For the text-containing cell, return its midpoint in (X, Y) coordinate format. 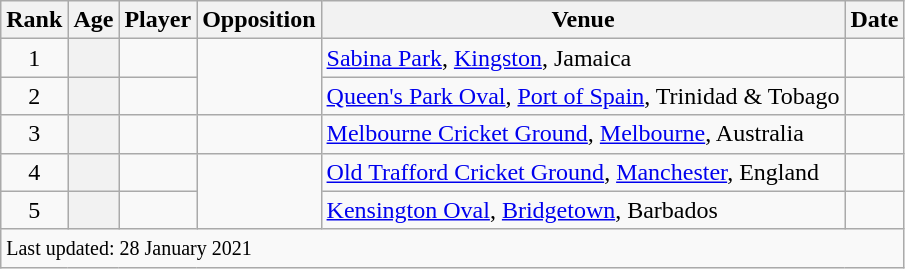
Sabina Park, Kingston, Jamaica (583, 58)
Venue (583, 20)
2 (34, 96)
Age (94, 20)
Last updated: 28 January 2021 (452, 248)
3 (34, 134)
Rank (34, 20)
Kensington Oval, Bridgetown, Barbados (583, 210)
Old Trafford Cricket Ground, Manchester, England (583, 172)
Player (158, 20)
1 (34, 58)
4 (34, 172)
5 (34, 210)
Melbourne Cricket Ground, Melbourne, Australia (583, 134)
Queen's Park Oval, Port of Spain, Trinidad & Tobago (583, 96)
Date (874, 20)
Opposition (259, 20)
